Scan for the cell matching the given text and deliver its (X, Y) coordinate at center. 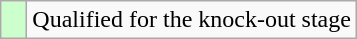
Qualified for the knock-out stage (192, 20)
